Determine the [X, Y] coordinate at the center of the cell enclosing the given text.  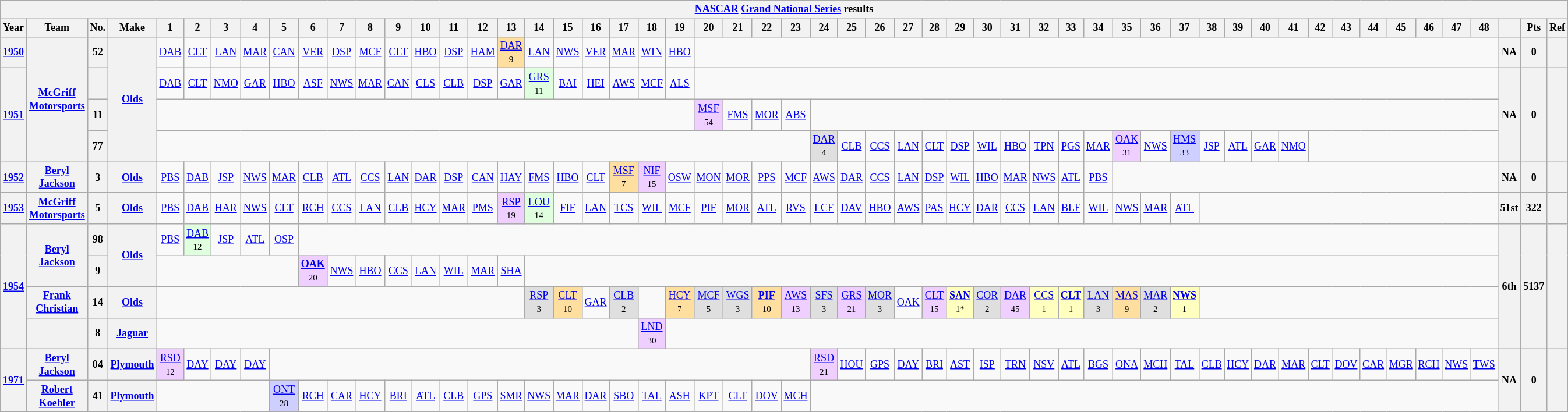
42 [1320, 28]
AWS13 [796, 302]
OAK [908, 302]
12 [483, 28]
NSV [1044, 365]
BAI [568, 84]
44 [1373, 28]
HEI [595, 84]
HOU [852, 365]
DAR9 [511, 52]
5137 [1534, 286]
77 [98, 146]
Jaguar [132, 333]
OAK31 [1126, 146]
ISP [987, 365]
1 [170, 28]
MSF54 [708, 115]
TWS [1484, 365]
6 [313, 28]
GRS21 [852, 302]
FIF [568, 208]
CCS1 [1044, 302]
RSP3 [539, 302]
ASH [679, 396]
OSW [679, 177]
TRN [1015, 365]
TCS [624, 208]
MAR2 [1156, 302]
ALS [679, 84]
6th [1509, 286]
SFS3 [824, 302]
PIF [708, 208]
13 [511, 28]
BGS [1099, 365]
RVS [796, 208]
DAV [852, 208]
SBO [624, 396]
98 [98, 240]
SHA [511, 271]
KPT [708, 396]
Team [57, 28]
OSP [284, 240]
PMS [483, 208]
10 [425, 28]
MON [708, 177]
16 [595, 28]
MOR3 [880, 302]
26 [880, 28]
NIF15 [652, 177]
CLT1 [1071, 302]
HAY [511, 177]
46 [1429, 28]
PAS [934, 208]
SAN1* [960, 302]
18 [652, 28]
7 [341, 28]
32 [1044, 28]
37 [1185, 28]
ABS [796, 115]
PGS [1071, 146]
34 [1099, 28]
NWS1 [1185, 302]
2 [198, 28]
39 [1238, 28]
CLT15 [934, 302]
27 [908, 28]
Robert Koehler [57, 396]
1971 [14, 381]
AST [960, 365]
04 [98, 365]
ONA [1126, 365]
33 [1071, 28]
MGR [1401, 365]
4 [255, 28]
SMR [511, 396]
LND30 [652, 333]
17 [624, 28]
MCF5 [708, 302]
35 [1126, 28]
CLT10 [568, 302]
1950 [14, 52]
BLF [1071, 208]
45 [1401, 28]
RSP19 [511, 208]
Pts [1534, 28]
Frank Christian [57, 302]
19 [679, 28]
MAS9 [1126, 302]
15 [568, 28]
CLB2 [624, 302]
RSD12 [170, 365]
GRS11 [539, 84]
51st [1509, 208]
DAB12 [198, 240]
22 [767, 28]
HAM [483, 52]
PIF10 [767, 302]
ONT28 [284, 396]
47 [1456, 28]
52 [98, 52]
24 [824, 28]
1952 [14, 177]
43 [1346, 28]
MSF7 [624, 177]
Make [132, 28]
36 [1156, 28]
Year [14, 28]
31 [1015, 28]
1953 [14, 208]
25 [852, 28]
CLS [425, 84]
38 [1212, 28]
WIN [652, 52]
LCF [824, 208]
23 [796, 28]
DAR4 [824, 146]
No. [98, 28]
29 [960, 28]
TPN [1044, 146]
28 [934, 28]
HCY7 [679, 302]
WGS3 [738, 302]
HMS33 [1185, 146]
20 [708, 28]
48 [1484, 28]
Ref [1558, 28]
COR2 [987, 302]
1951 [14, 115]
1954 [14, 286]
30 [987, 28]
PPS [767, 177]
OAK20 [313, 271]
40 [1265, 28]
322 [1534, 208]
LAN3 [1099, 302]
21 [738, 28]
NASCAR Grand National Series results [784, 9]
ASF [313, 84]
LOU14 [539, 208]
HAR [226, 208]
RSD21 [824, 365]
DAR45 [1015, 302]
